Capture the cell that displays the provided text and extract its [x, y] central coordinate. 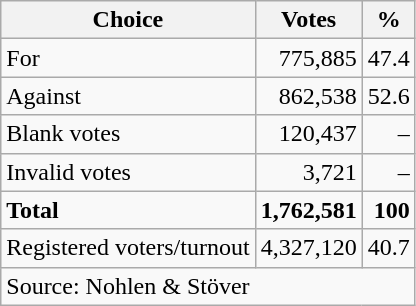
% [388, 20]
47.4 [388, 58]
775,885 [308, 58]
Total [128, 210]
Blank votes [128, 134]
862,538 [308, 96]
40.7 [388, 248]
Registered voters/turnout [128, 248]
Invalid votes [128, 172]
Source: Nohlen & Stöver [208, 286]
120,437 [308, 134]
For [128, 58]
Votes [308, 20]
3,721 [308, 172]
52.6 [388, 96]
4,327,120 [308, 248]
100 [388, 210]
Against [128, 96]
1,762,581 [308, 210]
Choice [128, 20]
